Locate the cell with the specified text and output its (X, Y) center coordinate. 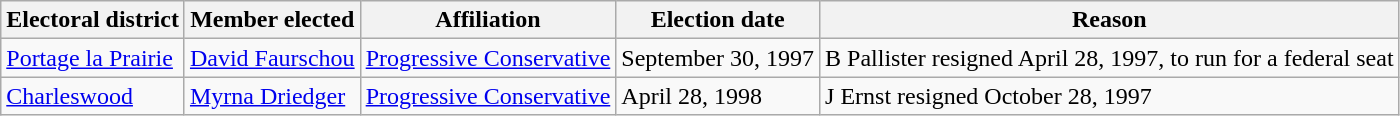
Affiliation (488, 20)
September 30, 1997 (718, 58)
B Pallister resigned April 28, 1997, to run for a federal seat (1110, 58)
J Ernst resigned October 28, 1997 (1110, 96)
Portage la Prairie (93, 58)
Electoral district (93, 20)
Member elected (272, 20)
David Faurschou (272, 58)
Election date (718, 20)
Myrna Driedger (272, 96)
April 28, 1998 (718, 96)
Charleswood (93, 96)
Reason (1110, 20)
